Capture the cell that displays the provided text and extract its (x, y) central coordinate. 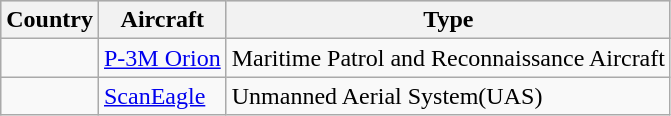
Type (448, 20)
ScanEagle (162, 96)
P-3M Orion (162, 58)
Maritime Patrol and Reconnaissance Aircraft (448, 58)
Country (50, 20)
Aircraft (162, 20)
Unmanned Aerial System(UAS) (448, 96)
